Detect which cell encompasses the target text, then output its (X, Y) center coordinate. 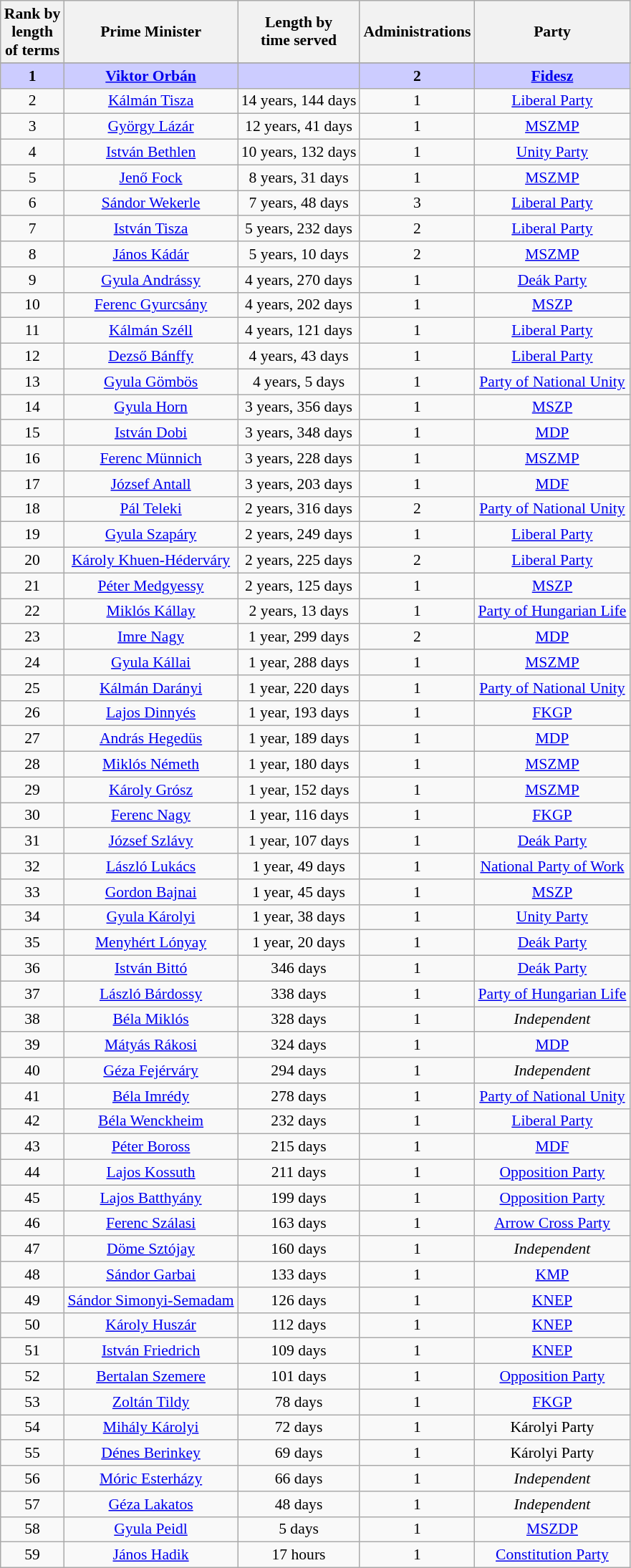
101 days (299, 1377)
7 years, 48 days (299, 203)
5 (33, 178)
25 (33, 688)
66 days (299, 1479)
János Kádár (150, 254)
17 (33, 484)
49 (33, 1300)
35 (33, 943)
199 days (299, 1198)
4 (33, 153)
Zoltán Tildy (150, 1402)
Károly Huszár (150, 1325)
Géza Lakatos (150, 1504)
112 days (299, 1325)
1 year, 20 days (299, 943)
215 days (299, 1147)
Béla Wenckheim (150, 1121)
Gyula Gömbös (150, 382)
21 (33, 586)
János Hadik (150, 1555)
István Tisza (150, 229)
1 year, 180 days (299, 765)
26 (33, 713)
7 (33, 229)
37 (33, 994)
4 years, 202 days (299, 305)
160 days (299, 1249)
Length bytime served (299, 32)
1 year, 189 days (299, 739)
Arrow Cross Party (551, 1224)
6 (33, 203)
Miklós Németh (150, 765)
Móric Esterházy (150, 1479)
78 days (299, 1402)
Gyula Kállai (150, 662)
Lajos Batthyány (150, 1198)
3 years, 228 days (299, 458)
Gyula Peidl (150, 1529)
51 (33, 1351)
1 year, 220 days (299, 688)
2 years, 125 days (299, 586)
József Szlávy (150, 841)
Prime Minister (150, 32)
MSZDP (551, 1529)
István Bethlen (150, 153)
11 (33, 331)
Sándor Simonyi-Semadam (150, 1300)
54 (33, 1428)
50 (33, 1325)
45 (33, 1198)
Kálmán Széll (150, 331)
Administrations (417, 32)
2 years, 225 days (299, 561)
Kálmán Tisza (150, 101)
Béla Imrédy (150, 1096)
43 (33, 1147)
1 year, 152 days (299, 790)
48 days (299, 1504)
Gyula Andrássy (150, 280)
12 (33, 357)
4 years, 121 days (299, 331)
Dénes Berinkey (150, 1453)
5 days (299, 1529)
5 years, 232 days (299, 229)
Bertalan Szemere (150, 1377)
38 (33, 1020)
10 years, 132 days (299, 153)
9 (33, 280)
Ferenc Münnich (150, 458)
Péter Medgyessy (150, 586)
338 days (299, 994)
69 days (299, 1453)
57 (33, 1504)
40 (33, 1070)
59 (33, 1555)
20 (33, 561)
Mihály Károlyi (150, 1428)
33 (33, 892)
34 (33, 917)
52 (33, 1377)
National Party of Work (551, 866)
10 (33, 305)
126 days (299, 1300)
Döme Sztójay (150, 1249)
232 days (299, 1121)
Sándor Wekerle (150, 203)
Gyula Horn (150, 407)
278 days (299, 1096)
41 (33, 1096)
211 days (299, 1173)
14 (33, 407)
53 (33, 1402)
Ferenc Gyurcsány (150, 305)
1 year, 49 days (299, 866)
Pál Teleki (150, 509)
Gyula Szapáry (150, 535)
30 (33, 816)
56 (33, 1479)
1 year, 288 days (299, 662)
3 years, 348 days (299, 433)
Lajos Kossuth (150, 1173)
1 year, 116 days (299, 816)
14 years, 144 days (299, 101)
15 (33, 433)
1 year, 299 days (299, 637)
Imre Nagy (150, 637)
1 year, 193 days (299, 713)
Péter Boross (150, 1147)
2 years, 249 days (299, 535)
József Antall (150, 484)
18 (33, 509)
András Hegedüs (150, 739)
Károly Khuen-Héderváry (150, 561)
Béla Miklós (150, 1020)
55 (33, 1453)
31 (33, 841)
Jenő Fock (150, 178)
163 days (299, 1224)
Viktor Orbán (150, 76)
13 (33, 382)
109 days (299, 1351)
Lajos Dinnyés (150, 713)
2 years, 316 days (299, 509)
Mátyás Rákosi (150, 1045)
5 years, 10 days (299, 254)
44 (33, 1173)
István Bittó (150, 969)
36 (33, 969)
1 year, 38 days (299, 917)
4 years, 43 days (299, 357)
Kálmán Darányi (150, 688)
23 (33, 637)
Miklós Kállay (150, 611)
8 years, 31 days (299, 178)
Géza Fejérváry (150, 1070)
133 days (299, 1274)
Rank bylengthof terms (33, 32)
Fidesz (551, 76)
48 (33, 1274)
Sándor Garbai (150, 1274)
46 (33, 1224)
László Lukács (150, 866)
Dezső Bánffy (150, 357)
Gordon Bajnai (150, 892)
12 years, 41 days (299, 127)
KMP (551, 1274)
294 days (299, 1070)
58 (33, 1529)
Constitution Party (551, 1555)
32 (33, 866)
4 years, 5 days (299, 382)
4 years, 270 days (299, 280)
István Dobi (150, 433)
1 year, 45 days (299, 892)
György Lázár (150, 127)
16 (33, 458)
3 years, 203 days (299, 484)
24 (33, 662)
42 (33, 1121)
Ferenc Szálasi (150, 1224)
27 (33, 739)
László Bárdossy (150, 994)
2 years, 13 days (299, 611)
72 days (299, 1428)
3 years, 356 days (299, 407)
1 year, 107 days (299, 841)
Gyula Károlyi (150, 917)
22 (33, 611)
39 (33, 1045)
István Friedrich (150, 1351)
346 days (299, 969)
Ferenc Nagy (150, 816)
Károly Grósz (150, 790)
29 (33, 790)
47 (33, 1249)
17 hours (299, 1555)
28 (33, 765)
328 days (299, 1020)
19 (33, 535)
324 days (299, 1045)
8 (33, 254)
Party (551, 32)
Menyhért Lónyay (150, 943)
